Pinpoint the cell where the given text exists, returning its [x, y] midpoint coordinate. 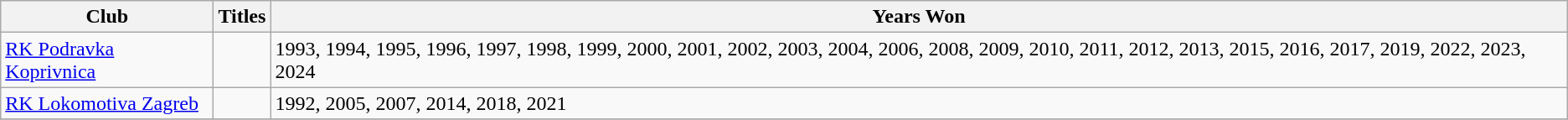
Years Won [919, 17]
RK Podravka Koprivnica [107, 60]
Club [107, 17]
Titles [242, 17]
1992, 2005, 2007, 2014, 2018, 2021 [919, 103]
RK Lokomotiva Zagreb [107, 103]
